Identify which cell holds the provided text, then report its (x, y) central coordinate. 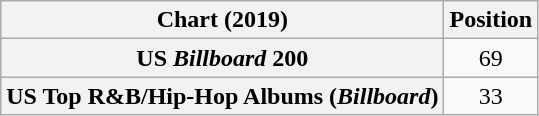
33 (491, 96)
Chart (2019) (222, 20)
Position (491, 20)
69 (491, 58)
US Top R&B/Hip-Hop Albums (Billboard) (222, 96)
US Billboard 200 (222, 58)
